Provide the (X, Y) coordinate of the cell's center where the given text is located.  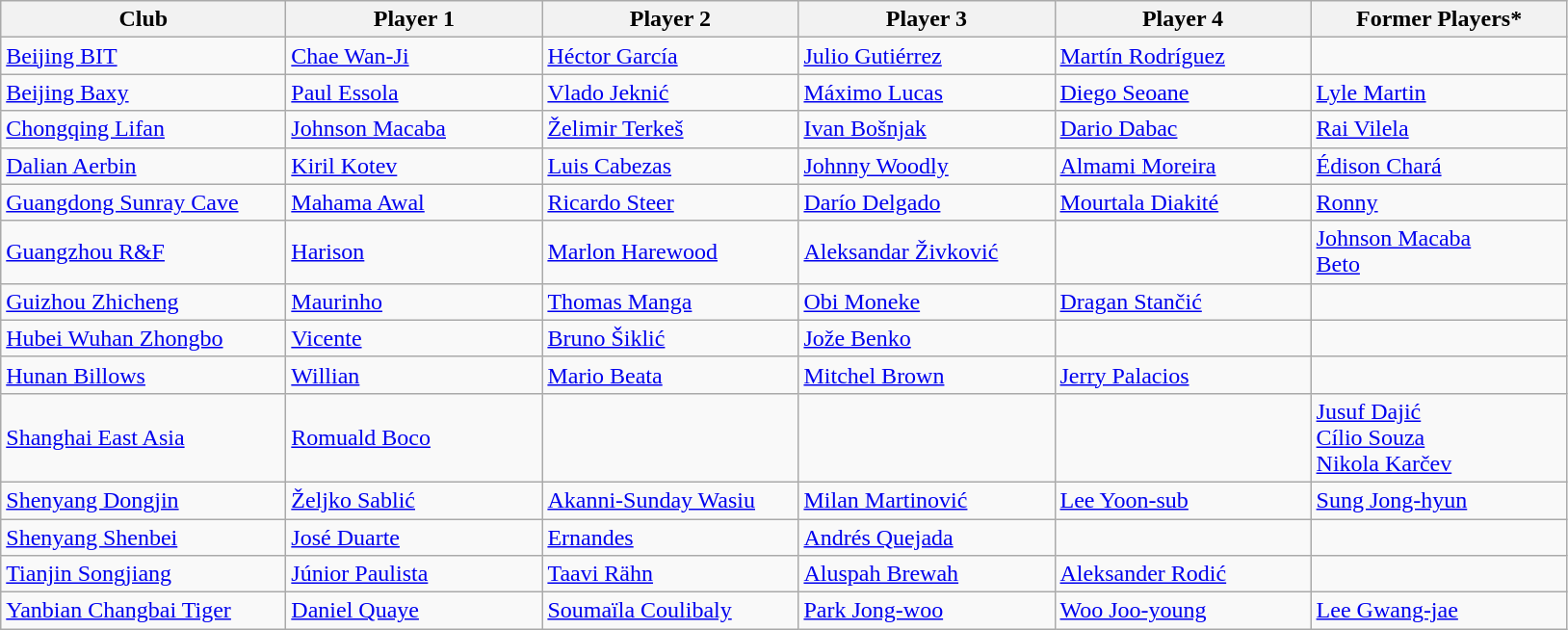
Maurinho (414, 302)
Hubei Wuhan Zhongbo (144, 338)
Chae Wan-Ji (414, 56)
Édison Chará (1439, 166)
Hunan Billows (144, 375)
Ernandes (670, 537)
Luis Cabezas (670, 166)
Woo Joo-young (1183, 611)
Jože Benko (927, 338)
Aluspah Brewah (927, 574)
Rai Vilela (1439, 129)
Guangzhou R&F (144, 252)
Jerry Palacios (1183, 375)
Player 3 (927, 19)
Romuald Boco (414, 437)
Tianjin Songjiang (144, 574)
Johnson Macaba (414, 129)
Ronny (1439, 202)
Taavi Rähn (670, 574)
Player 1 (414, 19)
Soumaïla Coulibaly (670, 611)
Andrés Quejada (927, 537)
Harison (414, 252)
Diego Seoane (1183, 92)
Mitchel Brown (927, 375)
Dario Dabac (1183, 129)
Thomas Manga (670, 302)
Willian (414, 375)
Chongqing Lifan (144, 129)
Daniel Quaye (414, 611)
Kiril Kotev (414, 166)
Johnson Macaba Beto (1439, 252)
Sung Jong-hyun (1439, 500)
Máximo Lucas (927, 92)
Dalian Aerbin (144, 166)
Aleksander Rodić (1183, 574)
Shenyang Shenbei (144, 537)
Milan Martinović (927, 500)
Lee Yoon-sub (1183, 500)
Akanni-Sunday Wasiu (670, 500)
Park Jong-woo (927, 611)
Guizhou Zhicheng (144, 302)
Darío Delgado (927, 202)
Željko Sablić (414, 500)
Julio Gutiérrez (927, 56)
Guangdong Sunray Cave (144, 202)
Vlado Jeknić (670, 92)
Želimir Terkeš (670, 129)
Jusuf Dajić Cílio Souza Nikola Karčev (1439, 437)
Beijing BIT (144, 56)
Mahama Awal (414, 202)
Almami Moreira (1183, 166)
Ricardo Steer (670, 202)
Mario Beata (670, 375)
Lyle Martin (1439, 92)
Marlon Harewood (670, 252)
Júnior Paulista (414, 574)
Dragan Stančić (1183, 302)
Vicente (414, 338)
Ivan Bošnjak (927, 129)
Lee Gwang-jae (1439, 611)
Bruno Šiklić (670, 338)
Former Players* (1439, 19)
Player 2 (670, 19)
Shanghai East Asia (144, 437)
Héctor García (670, 56)
Johnny Woodly (927, 166)
Obi Moneke (927, 302)
Martín Rodríguez (1183, 56)
Player 4 (1183, 19)
Beijing Baxy (144, 92)
Mourtala Diakité (1183, 202)
Yanbian Changbai Tiger (144, 611)
Paul Essola (414, 92)
José Duarte (414, 537)
Club (144, 19)
Aleksandar Živković (927, 252)
Shenyang Dongjin (144, 500)
